Detect which cell encompasses the target text, then output its [x, y] center coordinate. 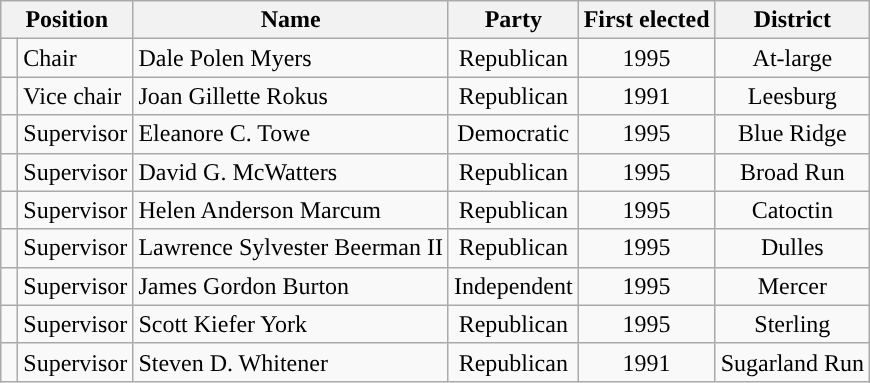
Blue Ridge [792, 134]
Lawrence Sylvester Beerman II [291, 248]
Vice chair [76, 96]
David G. McWatters [291, 172]
Dulles [792, 248]
At-large [792, 58]
Independent [513, 286]
Mercer [792, 286]
Position [67, 20]
District [792, 20]
Chair [76, 58]
Sterling [792, 324]
Party [513, 20]
Scott Kiefer York [291, 324]
James Gordon Burton [291, 286]
Steven D. Whitener [291, 362]
Broad Run [792, 172]
Eleanore C. Towe [291, 134]
Catoctin [792, 210]
Leesburg [792, 96]
First elected [646, 20]
Dale Polen Myers [291, 58]
Joan Gillette Rokus [291, 96]
Sugarland Run [792, 362]
Helen Anderson Marcum [291, 210]
Name [291, 20]
Democratic [513, 134]
